Output the (x, y) coordinate of the center of the cell containing the given text.  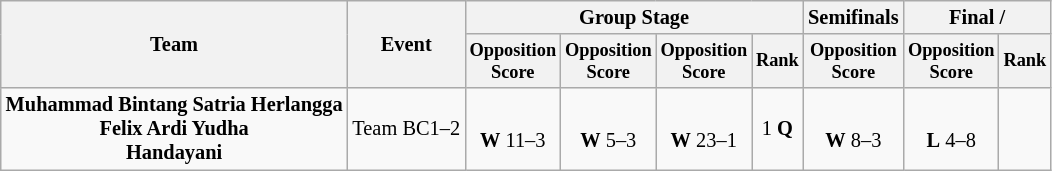
Event (406, 44)
W 5–3 (609, 129)
Team BC1–2 (406, 129)
W 11–3 (513, 129)
Muhammad Bintang Satria HerlanggaFelix Ardi YudhaHandayani (174, 129)
1 Q (778, 129)
W 23–1 (704, 129)
Team (174, 44)
Final / (976, 17)
Group Stage (634, 17)
W 8–3 (853, 129)
Semifinals (853, 17)
L 4–8 (951, 129)
